Return (x, y) of the center of cell containing provided text 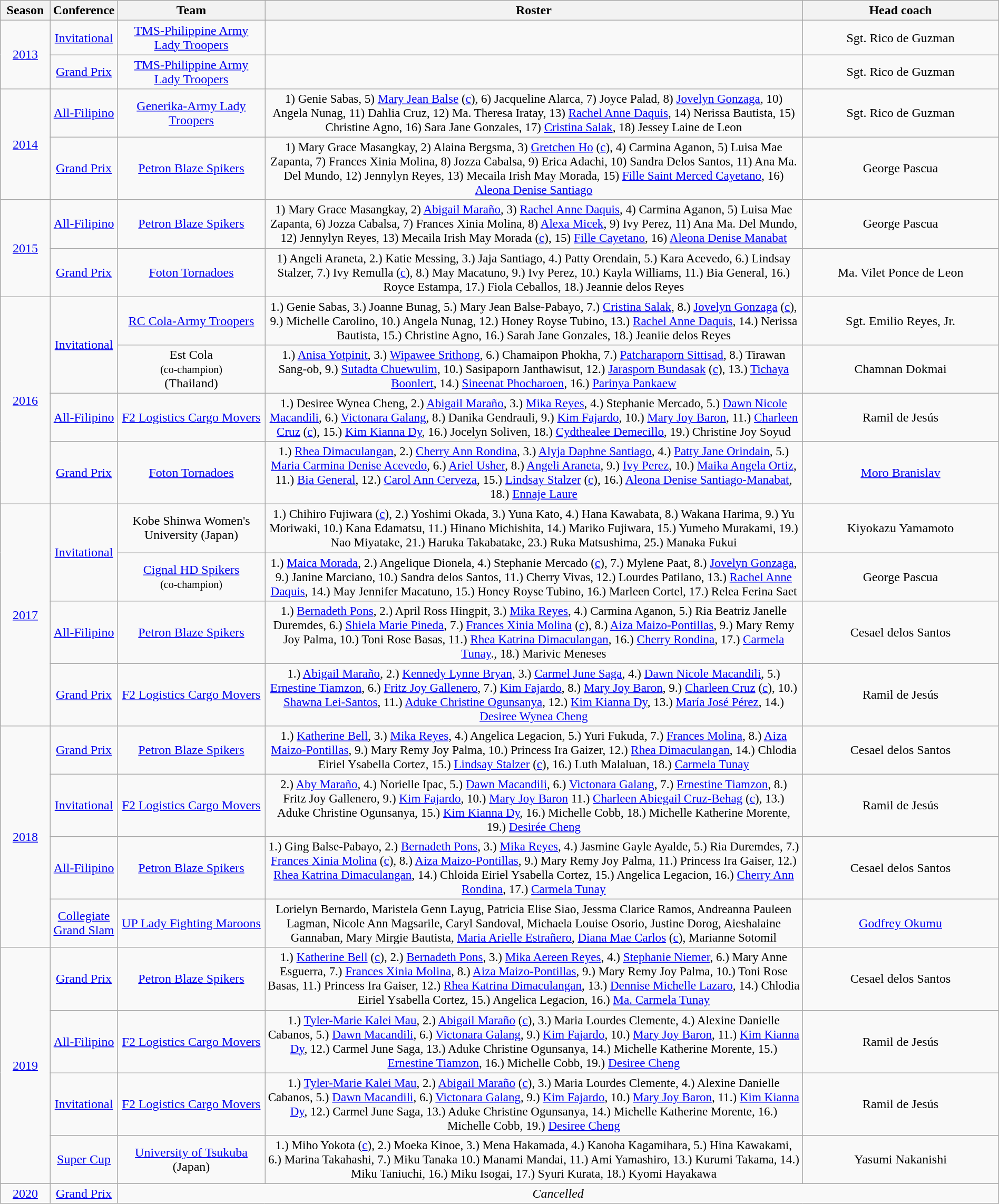
Generika-Army Lady Troopers (191, 113)
Head coach (900, 11)
Sgt. Emilio Reyes, Jr. (900, 321)
2019 (25, 1065)
Chamnan Dokmai (900, 369)
Ma. Vilet Ponce de Leon (900, 272)
University of Tsukuba(Japan) (191, 1159)
2017 (25, 615)
Est Cola(co-champion) (Thailand) (191, 369)
2013 (25, 55)
2018 (25, 837)
2015 (25, 248)
UP Lady Fighting Maroons (191, 924)
Cancelled (558, 1193)
Roster (534, 11)
Season (25, 11)
Super Cup (84, 1159)
Yasumi Nakanishi (900, 1159)
2014 (25, 144)
RC Cola-Army Troopers (191, 321)
Godfrey Okumu (900, 924)
Conference (84, 11)
Collegiate Grand Slam (84, 924)
2016 (25, 400)
Kiyokazu Yamamoto (900, 528)
2020 (25, 1193)
Team (191, 11)
Cignal HD Spikers(co-champion) (191, 576)
Moro Branislav (900, 473)
Kobe Shinwa Women's University (Japan) (191, 528)
